Output the [X, Y] coordinate of the center of the cell containing the given text.  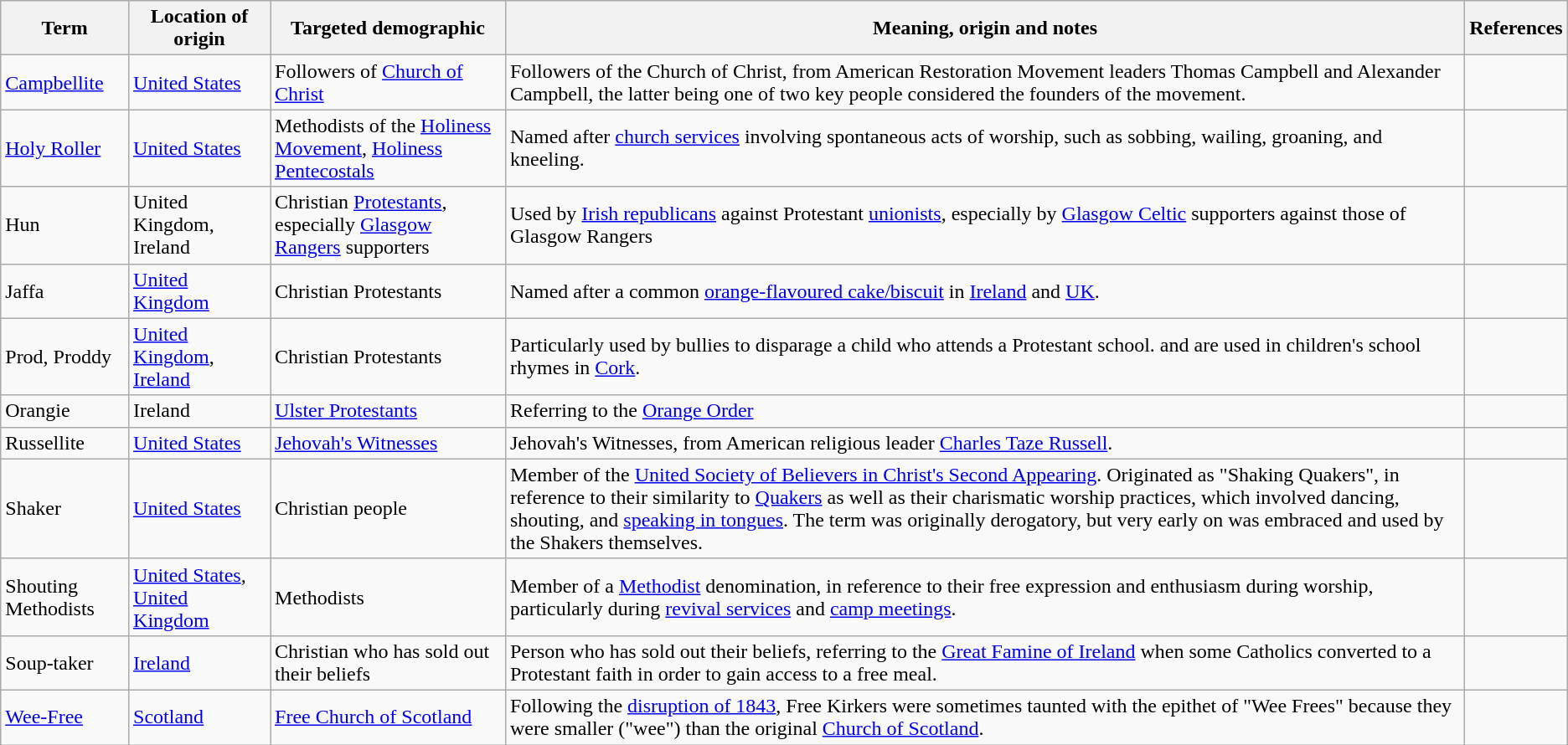
Shaker [65, 509]
Prod, Proddy [65, 357]
Referring to the Orange Order [985, 411]
Named after church services involving spontaneous acts of worship, such as sobbing, wailing, groaning, and kneeling. [985, 148]
Jaffa [65, 291]
Wee-Free [65, 717]
Used by Irish republicans against Protestant unionists, especially by Glasgow Celtic supporters against those of Glasgow Rangers [985, 225]
Term [65, 28]
Targeted demographic [389, 28]
Christian Protestants, especially Glasgow Rangers supporters [389, 225]
Methodists of the Holiness Movement, Holiness Pentecostals [389, 148]
United States, United Kingdom [199, 597]
Shouting Methodists [65, 597]
References [1516, 28]
Orangie [65, 411]
Campbellite [65, 82]
Soup-taker [65, 663]
Free Church of Scotland [389, 717]
Hun [65, 225]
Named after a common orange-flavoured cake/biscuit in Ireland and UK. [985, 291]
Ulster Protestants [389, 411]
Scotland [199, 717]
United Kingdom [199, 291]
Methodists [389, 597]
Holy Roller [65, 148]
Christian who has sold out their beliefs [389, 663]
Particularly used by bullies to disparage a child who attends a Protestant school. and are used in children's school rhymes in Cork. [985, 357]
Followers of Church of Christ [389, 82]
Meaning, origin and notes [985, 28]
Russellite [65, 443]
Christian people [389, 509]
Jehovah's Witnesses, from American religious leader Charles Taze Russell. [985, 443]
Jehovah's Witnesses [389, 443]
Location of origin [199, 28]
